Return the [x, y] coordinate for the center point of the cell that contains the specified text.  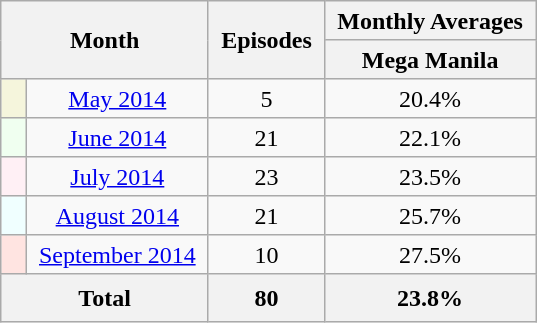
June 2014 [117, 138]
May 2014 [117, 98]
22.1% [430, 138]
July 2014 [117, 176]
20.4% [430, 98]
August 2014 [117, 216]
Month [105, 40]
Episodes [266, 40]
Mega Manila [430, 60]
Monthly Averages [430, 20]
5 [266, 98]
23.5% [430, 176]
September 2014 [117, 254]
80 [266, 298]
23 [266, 176]
23.8% [430, 298]
25.7% [430, 216]
10 [266, 254]
Total [105, 298]
27.5% [430, 254]
